From the cell containing the given text, extract its center point as (X, Y) coordinate. 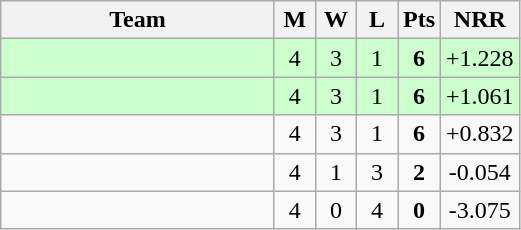
Team (138, 20)
NRR (480, 20)
W (336, 20)
2 (420, 172)
L (376, 20)
+1.228 (480, 58)
Pts (420, 20)
+0.832 (480, 134)
M (294, 20)
-0.054 (480, 172)
+1.061 (480, 96)
-3.075 (480, 210)
